Search for the cell housing the specified text and yield its [X, Y] center coordinate. 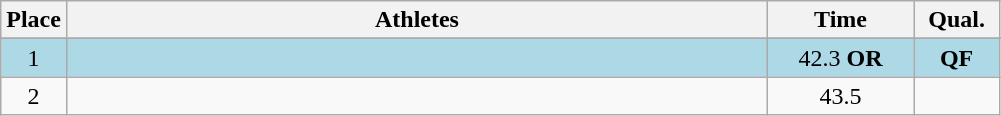
Time [841, 20]
43.5 [841, 96]
Qual. [957, 20]
QF [957, 58]
Athletes [416, 20]
1 [34, 58]
2 [34, 96]
Place [34, 20]
42.3 OR [841, 58]
